From the cell containing the given text, extract its center point as [x, y] coordinate. 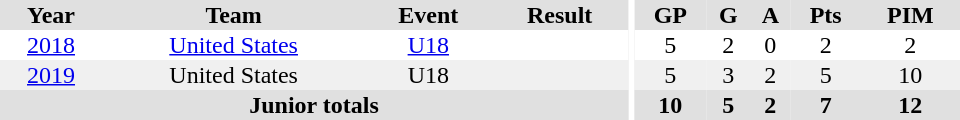
Team [234, 15]
2019 [51, 75]
3 [728, 75]
7 [826, 105]
PIM [910, 15]
0 [770, 45]
G [728, 15]
Result [560, 15]
12 [910, 105]
Year [51, 15]
GP [670, 15]
A [770, 15]
Pts [826, 15]
Junior totals [314, 105]
2018 [51, 45]
Event [428, 15]
